Scan for the cell matching the given text and deliver its [x, y] coordinate at center. 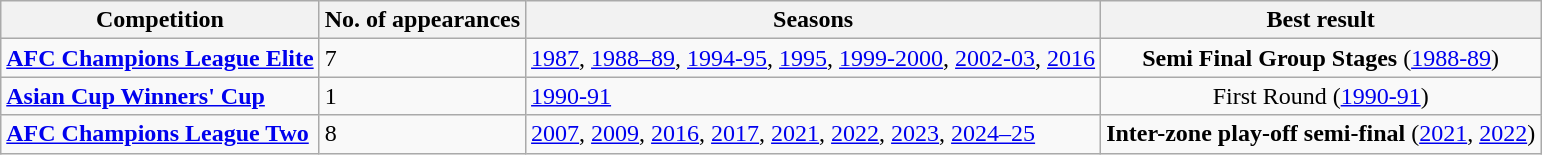
1987, 1988–89, 1994-95, 1995, 1999-2000, 2002-03, 2016 [814, 58]
Asian Cup Winners' Cup [160, 96]
1990-91 [814, 96]
Inter-zone play-off semi-final (2021, 2022) [1321, 134]
Competition [160, 20]
7 [422, 58]
Semi Final Group Stages (1988-89) [1321, 58]
Best result [1321, 20]
No. of appearances [422, 20]
First Round (1990-91) [1321, 96]
1 [422, 96]
Seasons [814, 20]
AFC Champions League Elite [160, 58]
8 [422, 134]
2007, 2009, 2016, 2017, 2021, 2022, 2023, 2024–25 [814, 134]
AFC Champions League Two [160, 134]
